Return [X, Y] of the center of cell containing provided text 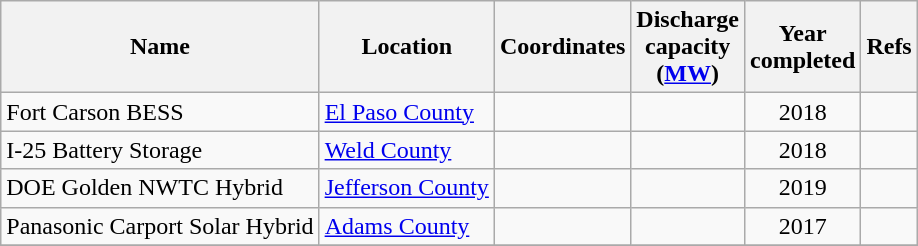
Location [406, 47]
2019 [802, 188]
Fort Carson BESS [160, 112]
Name [160, 47]
Coordinates [562, 47]
Adams County [406, 226]
DOE Golden NWTC Hybrid [160, 188]
I-25 Battery Storage [160, 150]
Dischargecapacity(MW) [688, 47]
Weld County [406, 150]
2017 [802, 226]
Refs [889, 47]
El Paso County [406, 112]
Panasonic Carport Solar Hybrid [160, 226]
Yearcompleted [802, 47]
Jefferson County [406, 188]
